Locate the cell with the specified text and output its [x, y] center coordinate. 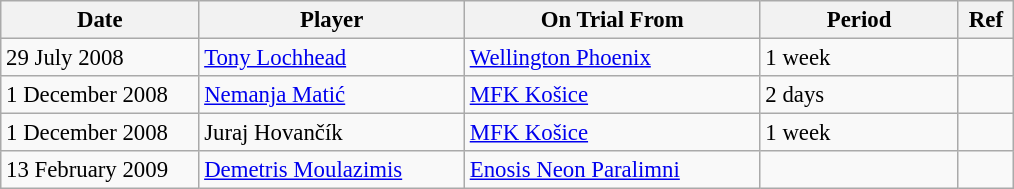
Player [332, 20]
29 July 2008 [100, 58]
13 February 2009 [100, 170]
Enosis Neon Paralimni [612, 170]
Tony Lochhead [332, 58]
Date [100, 20]
Ref [986, 20]
Nemanja Matić [332, 95]
Juraj Hovančík [332, 133]
Period [859, 20]
Demetris Moulazimis [332, 170]
On Trial From [612, 20]
Wellington Phoenix [612, 58]
2 days [859, 95]
